Provide the (X, Y) coordinate of the cell's center where the given text is located.  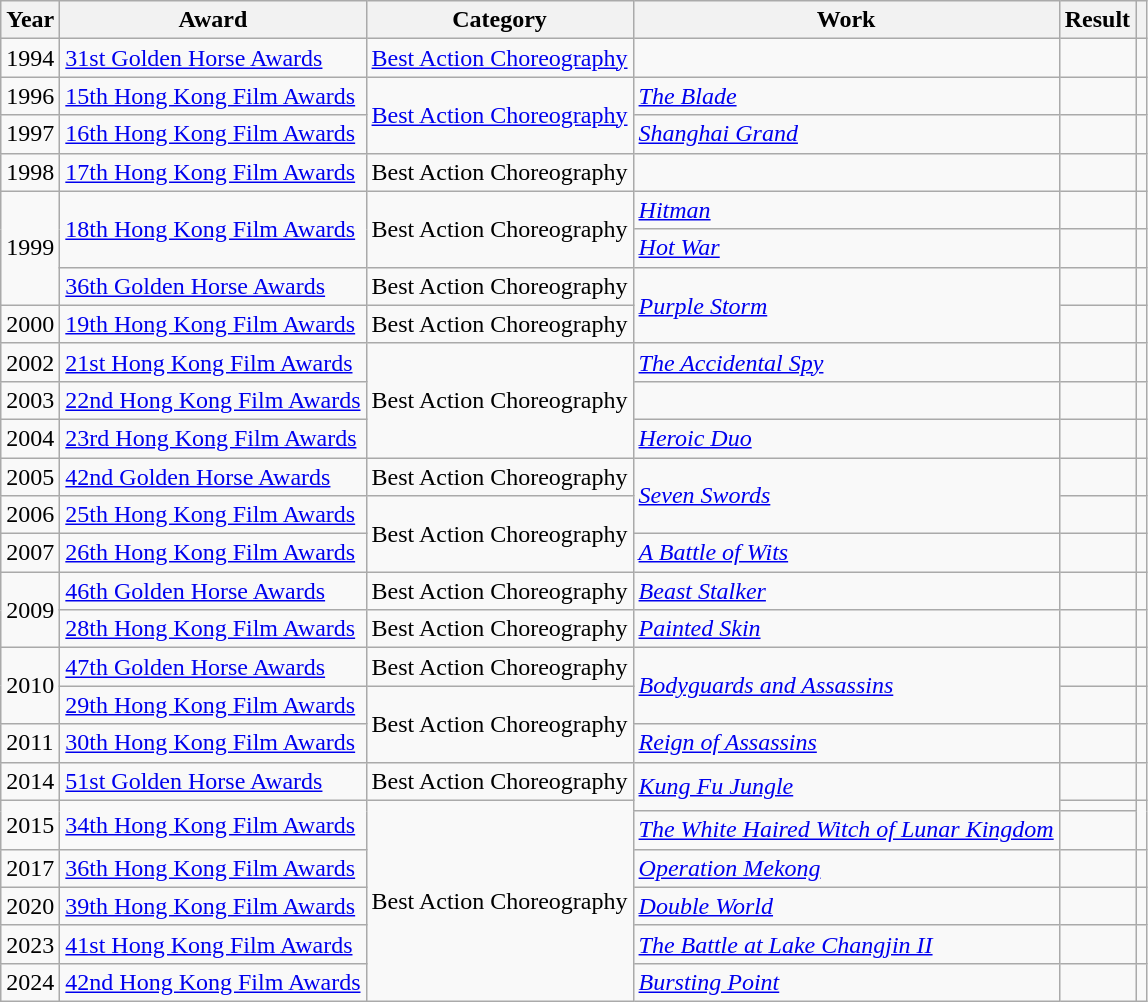
2002 (30, 362)
2006 (30, 515)
2007 (30, 553)
15th Hong Kong Film Awards (213, 96)
2005 (30, 477)
Reign of Assassins (846, 743)
29th Hong Kong Film Awards (213, 705)
2015 (30, 824)
Double World (846, 906)
Work (846, 20)
The White Haired Witch of Lunar Kingdom (846, 830)
The Accidental Spy (846, 362)
22nd Hong Kong Film Awards (213, 400)
Category (500, 20)
21st Hong Kong Film Awards (213, 362)
41st Hong Kong Film Awards (213, 944)
1997 (30, 134)
1998 (30, 172)
2020 (30, 906)
Hot War (846, 248)
Seven Swords (846, 496)
The Blade (846, 96)
51st Golden Horse Awards (213, 781)
2004 (30, 438)
2009 (30, 610)
Hitman (846, 210)
2017 (30, 868)
23rd Hong Kong Film Awards (213, 438)
Shanghai Grand (846, 134)
2010 (30, 686)
36th Hong Kong Film Awards (213, 868)
30th Hong Kong Film Awards (213, 743)
1999 (30, 248)
Award (213, 20)
28th Hong Kong Film Awards (213, 629)
36th Golden Horse Awards (213, 286)
1994 (30, 58)
Heroic Duo (846, 438)
42nd Hong Kong Film Awards (213, 982)
2024 (30, 982)
31st Golden Horse Awards (213, 58)
34th Hong Kong Film Awards (213, 824)
Purple Storm (846, 305)
2011 (30, 743)
25th Hong Kong Film Awards (213, 515)
A Battle of Wits (846, 553)
Kung Fu Jungle (846, 786)
Painted Skin (846, 629)
2003 (30, 400)
Year (30, 20)
Operation Mekong (846, 868)
18th Hong Kong Film Awards (213, 229)
16th Hong Kong Film Awards (213, 134)
2000 (30, 324)
1996 (30, 96)
2014 (30, 781)
The Battle at Lake Changjin II (846, 944)
Bursting Point (846, 982)
Result (1097, 20)
17th Hong Kong Film Awards (213, 172)
2023 (30, 944)
39th Hong Kong Film Awards (213, 906)
42nd Golden Horse Awards (213, 477)
26th Hong Kong Film Awards (213, 553)
19th Hong Kong Film Awards (213, 324)
46th Golden Horse Awards (213, 591)
Beast Stalker (846, 591)
47th Golden Horse Awards (213, 667)
Bodyguards and Assassins (846, 686)
